Extract the (X, Y) coordinate from the center of the cell holding the provided text.  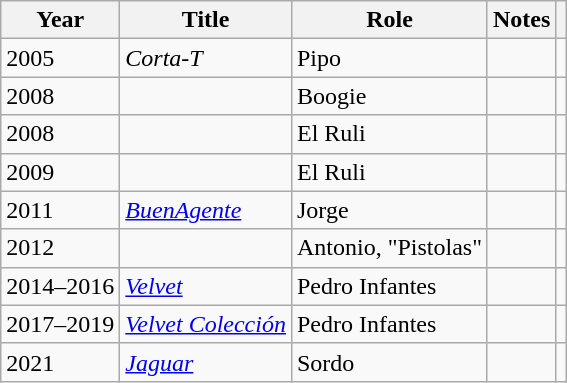
Sordo (389, 362)
2017–2019 (60, 324)
Notes (521, 20)
Jaguar (206, 362)
Year (60, 20)
2012 (60, 248)
Jorge (389, 210)
2014–2016 (60, 286)
Boogie (389, 96)
2009 (60, 172)
2005 (60, 58)
Title (206, 20)
Velvet Colección (206, 324)
BuenAgente (206, 210)
2011 (60, 210)
Pipo (389, 58)
Corta-T (206, 58)
Velvet (206, 286)
2021 (60, 362)
Antonio, "Pistolas" (389, 248)
Role (389, 20)
